Find where the given text appears and provide that cell's center as [x, y] coordinate. 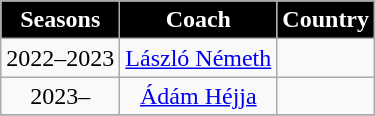
Country [326, 20]
Ádám Héjja [198, 96]
Seasons [60, 20]
Coach [198, 20]
2022–2023 [60, 58]
László Németh [198, 58]
2023– [60, 96]
